Find where the given text appears and provide that cell's center as (X, Y) coordinate. 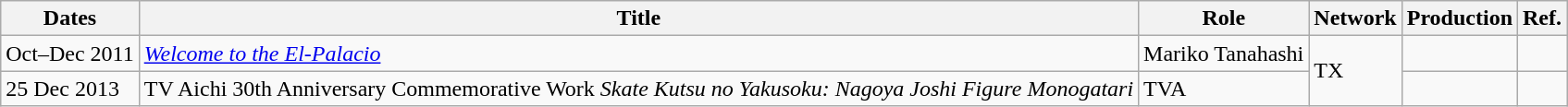
Welcome to the El-Palacio (638, 53)
Title (638, 18)
Mariko Tanahashi (1224, 53)
Role (1224, 18)
Ref. (1543, 18)
Production (1460, 18)
Network (1355, 18)
25 Dec 2013 (70, 89)
Dates (70, 18)
Oct–Dec 2011 (70, 53)
TV Aichi 30th Anniversary Commemorative Work Skate Kutsu no Yakusoku: Nagoya Joshi Figure Monogatari (638, 89)
TVA (1224, 89)
TX (1355, 71)
